Identify which cell holds the provided text, then report its [X, Y] central coordinate. 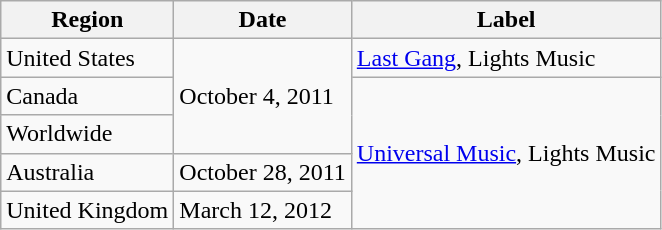
Region [88, 20]
United States [88, 58]
Worldwide [88, 134]
October 4, 2011 [262, 96]
March 12, 2012 [262, 210]
Last Gang, Lights Music [506, 58]
Date [262, 20]
Universal Music, Lights Music [506, 153]
Label [506, 20]
October 28, 2011 [262, 172]
Canada [88, 96]
United Kingdom [88, 210]
Australia [88, 172]
